Determine the [X, Y] coordinate at the center of the cell enclosing the given text.  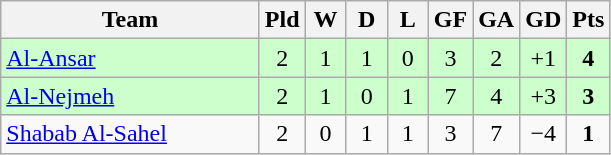
GA [496, 20]
D [366, 20]
−4 [544, 134]
GD [544, 20]
Al-Nejmeh [130, 96]
+1 [544, 58]
L [408, 20]
GF [450, 20]
W [326, 20]
Al-Ansar [130, 58]
Team [130, 20]
Pts [588, 20]
+3 [544, 96]
Shabab Al-Sahel [130, 134]
Pld [282, 20]
